Identify which cell holds the provided text, then report its (X, Y) central coordinate. 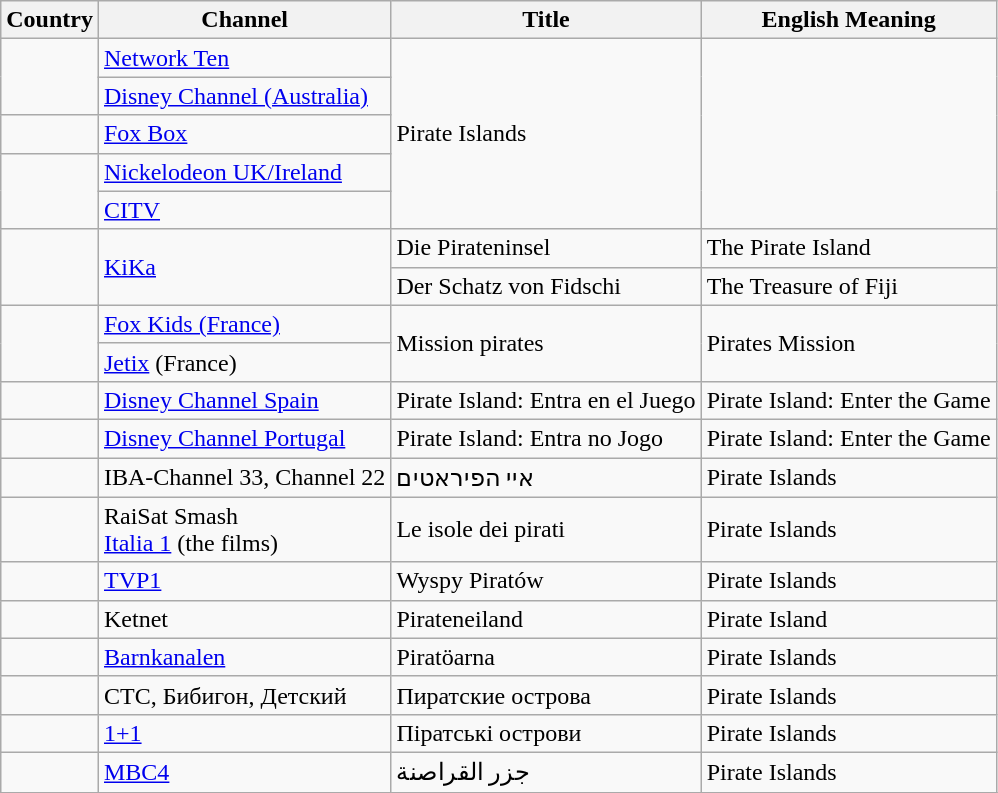
Wyspy Piratów (546, 581)
Fox Kids (France) (244, 324)
СТС, Бибигон, Детский (244, 695)
RaiSat SmashItalia 1 (the films) (244, 530)
Disney Channel Portugal (244, 438)
Piratöarna (546, 657)
Barnkanalen (244, 657)
The Treasure of Fiji (848, 286)
Title (546, 20)
MBC4 (244, 772)
איי הפיראטים (546, 478)
Disney Channel (Australia) (244, 96)
Ketnet (244, 619)
Pirates Mission (848, 343)
Disney Channel Spain (244, 400)
Le isole dei pirati (546, 530)
Mission pirates (546, 343)
Channel (244, 20)
Nickelodeon UK/Ireland (244, 172)
CITV (244, 210)
Network Ten (244, 58)
TVP1 (244, 581)
Pirateneiland (546, 619)
Піратські острови (546, 733)
Der Schatz von Fidschi (546, 286)
Пиратские острова (546, 695)
Die Pirateninsel (546, 248)
Fox Box (244, 134)
Pirate Island: Entra en el Juego (546, 400)
Pirate Island (848, 619)
KiKa (244, 267)
Pirate Island: Entra no Jogo (546, 438)
The Pirate Island (848, 248)
جزر القراصنة (546, 772)
1+1 (244, 733)
English Meaning (848, 20)
Jetix (France) (244, 362)
Country (50, 20)
IBA-Channel 33, Channel 22 (244, 478)
